Determine the (x, y) coordinate at the center of the cell enclosing the given text.  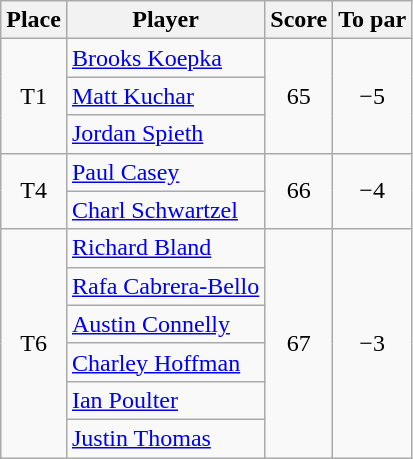
Score (299, 20)
Matt Kuchar (165, 96)
Player (165, 20)
67 (299, 343)
Richard Bland (165, 248)
T6 (34, 343)
T4 (34, 191)
Charley Hoffman (165, 362)
−3 (372, 343)
−4 (372, 191)
T1 (34, 96)
Place (34, 20)
Charl Schwartzel (165, 210)
To par (372, 20)
Rafa Cabrera-Bello (165, 286)
Brooks Koepka (165, 58)
66 (299, 191)
Ian Poulter (165, 400)
Justin Thomas (165, 438)
Austin Connelly (165, 324)
65 (299, 96)
Paul Casey (165, 172)
−5 (372, 96)
Jordan Spieth (165, 134)
